Return the [x, y] coordinate for the center point of the cell that contains the specified text.  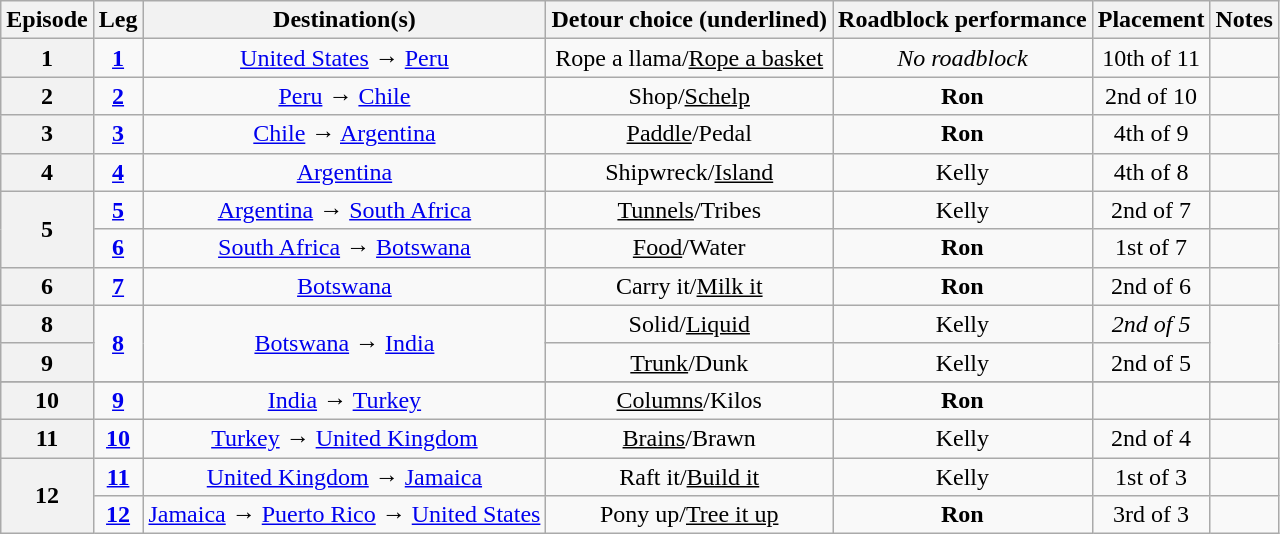
1st of 3 [1151, 477]
Food/Water [690, 248]
Brains/Brawn [690, 438]
Leg [118, 20]
2nd of 10 [1151, 96]
No roadblock [963, 58]
Columns/Kilos [690, 400]
Shipwreck/Island [690, 172]
Argentina [344, 172]
Episode [47, 20]
Botswana → India [344, 343]
South Africa → Botswana [344, 248]
3rd of 3 [1151, 515]
Paddle/Pedal [690, 134]
Botswana [344, 286]
4th of 9 [1151, 134]
2nd of 7 [1151, 210]
Turkey → United Kingdom [344, 438]
Chile → Argentina [344, 134]
Pony up/Tree it up [690, 515]
United States → Peru [344, 58]
Trunk/Dunk [690, 362]
4th of 8 [1151, 172]
Rope a llama/Rope a basket [690, 58]
Detour choice (underlined) [690, 20]
Peru → Chile [344, 96]
1st of 7 [1151, 248]
United Kingdom → Jamaica [344, 477]
Placement [1151, 20]
Roadblock performance [963, 20]
Solid/Liquid [690, 324]
Raft it/Build it [690, 477]
Carry it/Milk it [690, 286]
2nd of 6 [1151, 286]
2nd of 4 [1151, 438]
Jamaica → Puerto Rico → United States [344, 515]
Destination(s) [344, 20]
7 [118, 286]
Argentina → South Africa [344, 210]
Notes [1244, 20]
India → Turkey [344, 400]
10th of 11 [1151, 58]
Tunnels/Tribes [690, 210]
Shop/Schelp [690, 96]
